Extract the [X, Y] coordinate from the center of the cell holding the provided text.  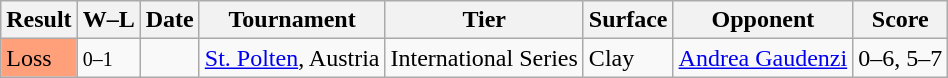
0–1 [108, 58]
W–L [108, 20]
Score [900, 20]
St. Polten, Austria [292, 58]
International Series [484, 58]
Date [170, 20]
Tier [484, 20]
Tournament [292, 20]
Clay [628, 58]
Opponent [763, 20]
Andrea Gaudenzi [763, 58]
0–6, 5–7 [900, 58]
Result [39, 20]
Surface [628, 20]
Loss [39, 58]
